Return the (X, Y) coordinate for the center point of the cell that contains the specified text.  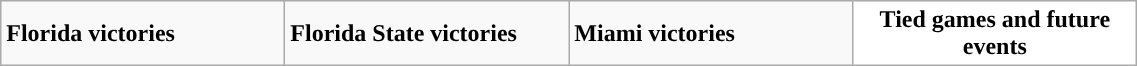
Miami victories (711, 34)
Florida State victories (427, 34)
Florida victories (143, 34)
Tied games and future events (995, 34)
